Capture the cell that displays the provided text and extract its [x, y] central coordinate. 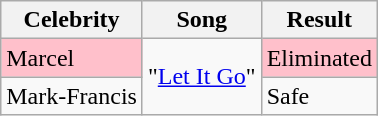
Marcel [72, 58]
Song [202, 20]
Safe [319, 96]
Result [319, 20]
Eliminated [319, 58]
Celebrity [72, 20]
Mark-Francis [72, 96]
"Let It Go" [202, 77]
